Output the (x, y) coordinate of the center of the cell containing the given text.  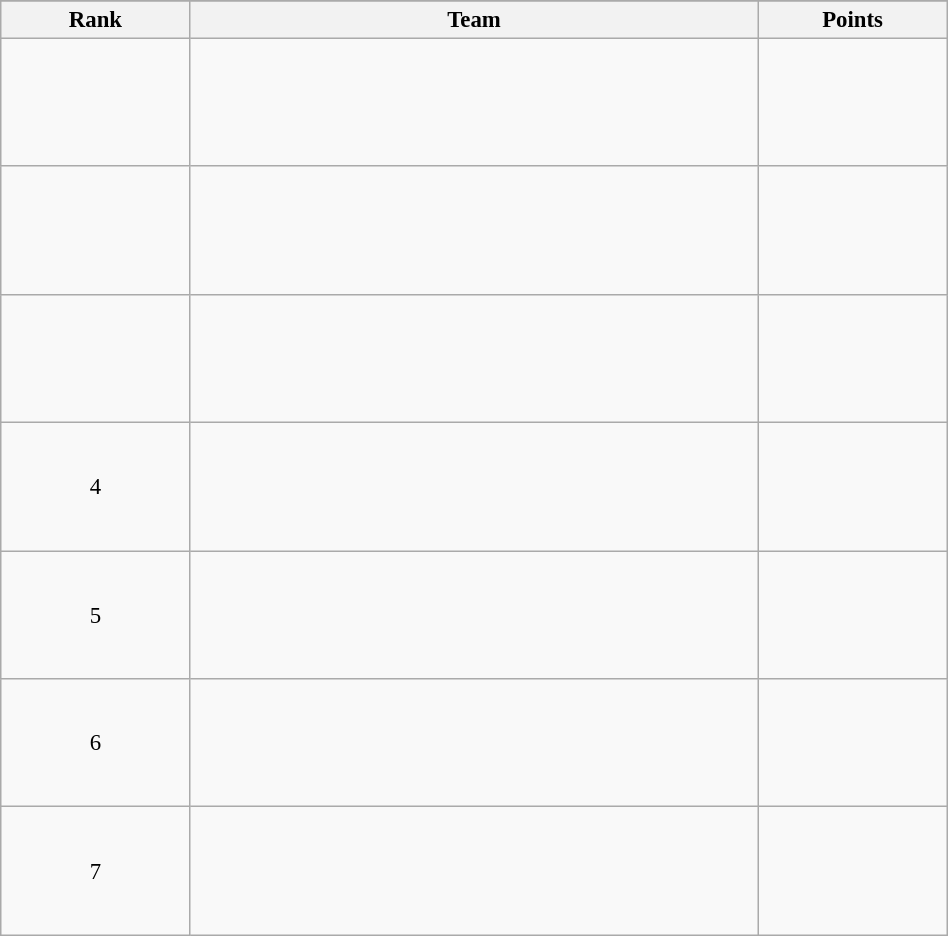
Team (474, 20)
Rank (96, 20)
5 (96, 615)
4 (96, 487)
7 (96, 871)
6 (96, 743)
Points (852, 20)
